Pinpoint the cell where the given text exists, returning its (X, Y) midpoint coordinate. 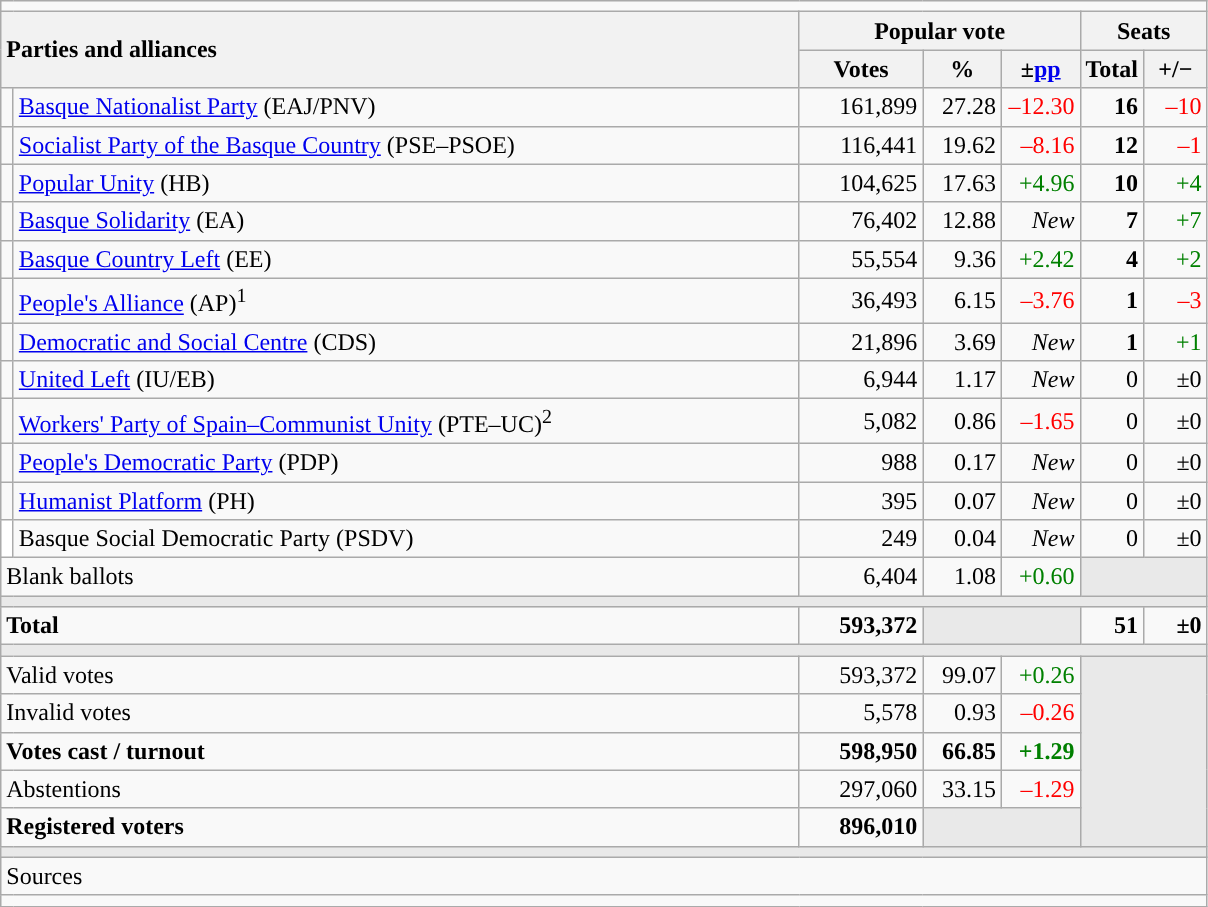
% (962, 69)
12 (1112, 145)
People's Alliance (AP)1 (406, 300)
–10 (1176, 107)
Socialist Party of the Basque Country (PSE–PSOE) (406, 145)
–3 (1176, 300)
51 (1112, 626)
–1 (1176, 145)
Seats (1144, 31)
–1.65 (1040, 422)
People's Democratic Party (PDP) (406, 462)
598,950 (861, 751)
896,010 (861, 827)
19.62 (962, 145)
–12.30 (1040, 107)
Workers' Party of Spain–Communist Unity (PTE–UC)2 (406, 422)
+4.96 (1040, 183)
+2 (1176, 259)
+1.29 (1040, 751)
+2.42 (1040, 259)
4 (1112, 259)
Sources (604, 876)
±pp (1040, 69)
0.86 (962, 422)
Democratic and Social Centre (CDS) (406, 342)
Popular vote (940, 31)
6,404 (861, 577)
–1.29 (1040, 789)
161,899 (861, 107)
988 (861, 462)
66.85 (962, 751)
36,493 (861, 300)
+4 (1176, 183)
76,402 (861, 221)
0.17 (962, 462)
United Left (IU/EB) (406, 380)
16 (1112, 107)
Invalid votes (400, 713)
21,896 (861, 342)
10 (1112, 183)
Basque Solidarity (EA) (406, 221)
17.63 (962, 183)
5,082 (861, 422)
–3.76 (1040, 300)
33.15 (962, 789)
99.07 (962, 675)
Humanist Platform (PH) (406, 501)
249 (861, 539)
Blank ballots (400, 577)
55,554 (861, 259)
Basque Social Democratic Party (PSDV) (406, 539)
9.36 (962, 259)
12.88 (962, 221)
+/− (1176, 69)
0.93 (962, 713)
5,578 (861, 713)
116,441 (861, 145)
Abstentions (400, 789)
Popular Unity (HB) (406, 183)
Basque Country Left (EE) (406, 259)
–0.26 (1040, 713)
3.69 (962, 342)
0.04 (962, 539)
395 (861, 501)
Valid votes (400, 675)
104,625 (861, 183)
7 (1112, 221)
+1 (1176, 342)
Votes cast / turnout (400, 751)
297,060 (861, 789)
6,944 (861, 380)
–8.16 (1040, 145)
6.15 (962, 300)
0.07 (962, 501)
Basque Nationalist Party (EAJ/PNV) (406, 107)
Registered voters (400, 827)
Parties and alliances (400, 50)
27.28 (962, 107)
+7 (1176, 221)
1.08 (962, 577)
+0.26 (1040, 675)
1.17 (962, 380)
Votes (861, 69)
+0.60 (1040, 577)
